Detect which cell encompasses the target text, then output its [X, Y] center coordinate. 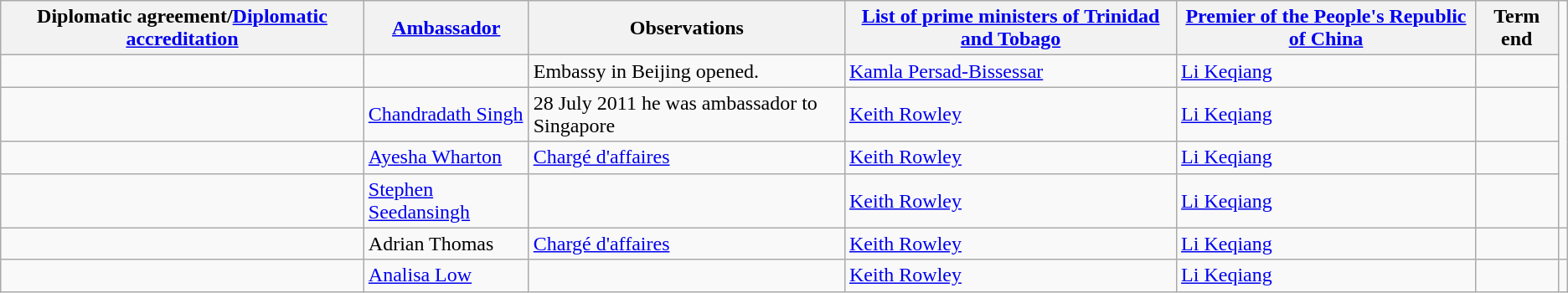
Ayesha Wharton [446, 157]
Diplomatic agreement/Diplomatic accreditation [183, 28]
Chandradath Singh [446, 114]
Analisa Low [446, 275]
Stephen Seedansingh [446, 201]
Observations [687, 28]
Adrian Thomas [446, 244]
Ambassador [446, 28]
Term end [1516, 28]
28 July 2011 he was ambassador to Singapore [687, 114]
Embassy in Beijing opened. [687, 71]
Kamla Persad-Bissessar [1010, 71]
List of prime ministers of Trinidad and Tobago [1010, 28]
Premier of the People's Republic of China [1327, 28]
